From the cell containing the given text, extract its center point as (x, y) coordinate. 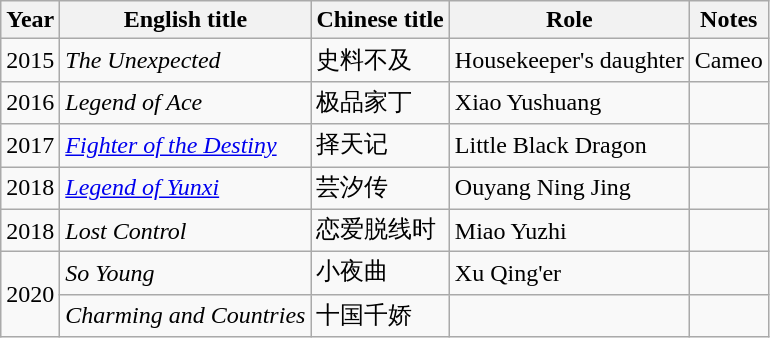
十国千娇 (380, 316)
择天记 (380, 146)
Fighter of the Destiny (186, 146)
恋爱脱线时 (380, 230)
芸汐传 (380, 188)
Xu Qing'er (569, 274)
Housekeeper's daughter (569, 60)
史料不及 (380, 60)
Ouyang Ning Jing (569, 188)
The Unexpected (186, 60)
2016 (30, 102)
Charming and Countries (186, 316)
Miao Yuzhi (569, 230)
Cameo (728, 60)
Lost Control (186, 230)
Role (569, 20)
Legend of Ace (186, 102)
Chinese title (380, 20)
小夜曲 (380, 274)
2020 (30, 294)
Little Black Dragon (569, 146)
2015 (30, 60)
极品家丁 (380, 102)
Year (30, 20)
Notes (728, 20)
So Young (186, 274)
Legend of Yunxi (186, 188)
Xiao Yushuang (569, 102)
2017 (30, 146)
English title (186, 20)
